From the cell containing the given text, extract its center point as (X, Y) coordinate. 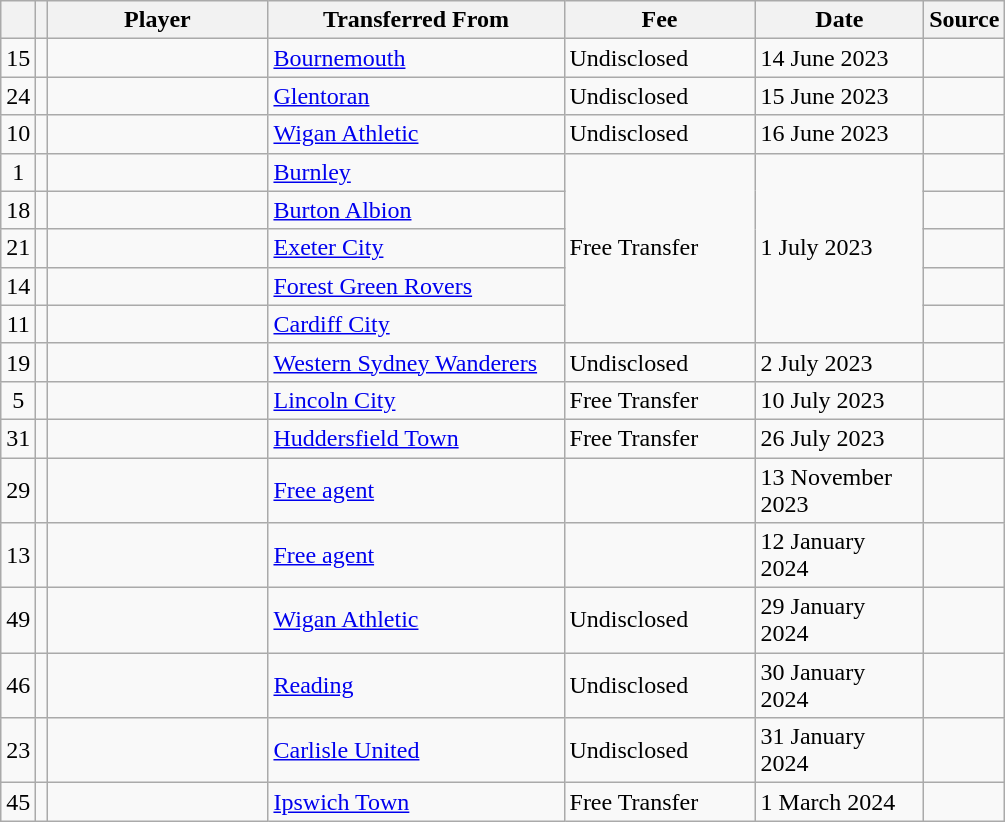
Cardiff City (416, 324)
1 July 2023 (840, 248)
Forest Green Rovers (416, 286)
30 January 2024 (840, 686)
12 January 2024 (840, 556)
19 (18, 362)
26 July 2023 (840, 438)
16 June 2023 (840, 134)
14 (18, 286)
10 July 2023 (840, 400)
13 November 2023 (840, 490)
Exeter City (416, 248)
21 (18, 248)
15 (18, 58)
Glentoran (416, 96)
Burnley (416, 172)
29 January 2024 (840, 620)
Western Sydney Wanderers (416, 362)
31 (18, 438)
46 (18, 686)
Burton Albion (416, 210)
23 (18, 750)
Date (840, 20)
1 March 2024 (840, 802)
Reading (416, 686)
Player (158, 20)
Carlisle United (416, 750)
14 June 2023 (840, 58)
Ipswich Town (416, 802)
18 (18, 210)
29 (18, 490)
49 (18, 620)
Transferred From (416, 20)
10 (18, 134)
24 (18, 96)
13 (18, 556)
Lincoln City (416, 400)
Source (964, 20)
Huddersfield Town (416, 438)
Fee (660, 20)
2 July 2023 (840, 362)
11 (18, 324)
31 January 2024 (840, 750)
Bournemouth (416, 58)
1 (18, 172)
15 June 2023 (840, 96)
45 (18, 802)
5 (18, 400)
